Pinpoint the cell where the given text exists, returning its (x, y) midpoint coordinate. 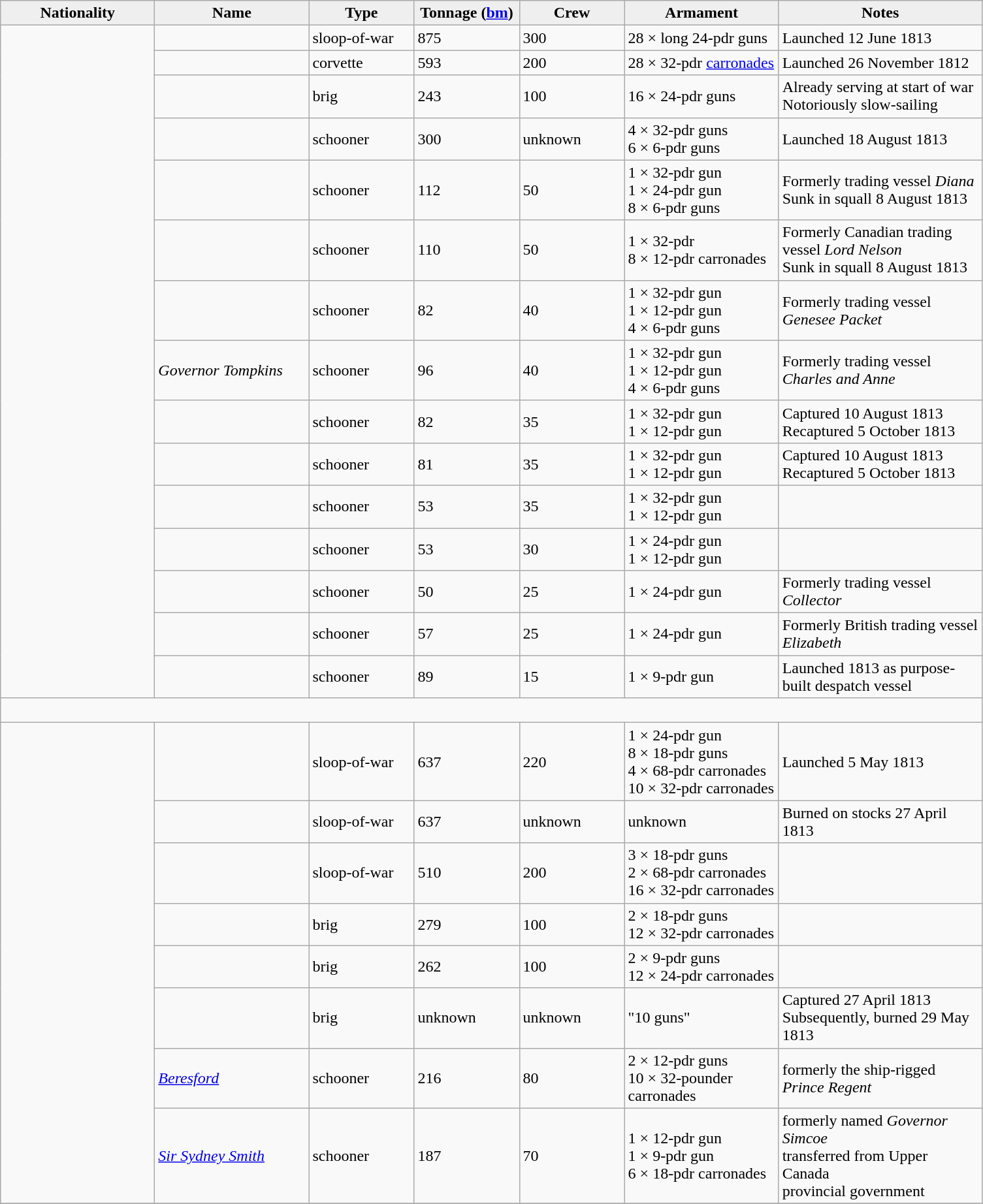
593 (466, 63)
3 × 18-pdr guns 2 × 68-pdr carronades16 × 32-pdr carronades (701, 873)
110 (466, 250)
1 × 32-pdr8 × 12-pdr carronades (701, 250)
262 (466, 966)
Nationality (78, 13)
Formerly trading vessel Collector (880, 592)
187 (466, 1156)
1 × 32-pdr gun1 × 24-pdr gun 8 × 6-pdr guns (701, 190)
16 × 24-pdr guns (701, 97)
Crew (572, 13)
1 × 24-pdr gun1 × 12-pdr gun (701, 548)
96 (466, 370)
30 (572, 548)
Launched 26 November 1812 (880, 63)
Name (232, 13)
112 (466, 190)
Tonnage (bm) (466, 13)
Governor Tompkins (232, 370)
279 (466, 925)
875 (466, 38)
1 × 9-pdr gun (701, 676)
1 × 12-pdr gun 1 × 9-pdr gun6 × 18-pdr carronades (701, 1156)
Launched 5 May 1813 (880, 761)
28 × long 24-pdr guns (701, 38)
80 (572, 1078)
57 (466, 635)
2 × 12-pdr guns10 × 32-pounder carronades (701, 1078)
Launched 18 August 1813 (880, 138)
2 × 9-pdr guns12 × 24-pdr carronades (701, 966)
1 × 24-pdr gun8 × 18-pdr guns4 × 68-pdr carronades10 × 32-pdr carronades (701, 761)
"10 guns" (701, 1018)
Formerly trading vessel Genesee Packet (880, 310)
15 (572, 676)
216 (466, 1078)
Burned on stocks 27 April 1813 (880, 821)
Already serving at start of warNotoriously slow-sailing (880, 97)
Launched 1813 as purpose-built despatch vessel (880, 676)
Launched 12 June 1813 (880, 38)
Formerly trading vessel Charles and Anne (880, 370)
2 × 18-pdr guns12 × 32-pdr carronades (701, 925)
4 × 32-pdr guns6 × 6-pdr guns (701, 138)
Formerly trading vessel DianaSunk in squall 8 August 1813 (880, 190)
510 (466, 873)
formerly the ship-rigged Prince Regent (880, 1078)
89 (466, 676)
Formerly Canadian trading vessel Lord NelsonSunk in squall 8 August 1813 (880, 250)
formerly named Governor Simcoetransferred from Upper Canadaprovincial government (880, 1156)
220 (572, 761)
Armament (701, 13)
Type (362, 13)
Beresford (232, 1078)
Sir Sydney Smith (232, 1156)
81 (466, 464)
Formerly British trading vessel Elizabeth (880, 635)
Notes (880, 13)
70 (572, 1156)
28 × 32-pdr carronades (701, 63)
243 (466, 97)
Captured 27 April 1813Subsequently, burned 29 May 1813 (880, 1018)
corvette (362, 63)
